Locate the cell with the specified text and output its (x, y) center coordinate. 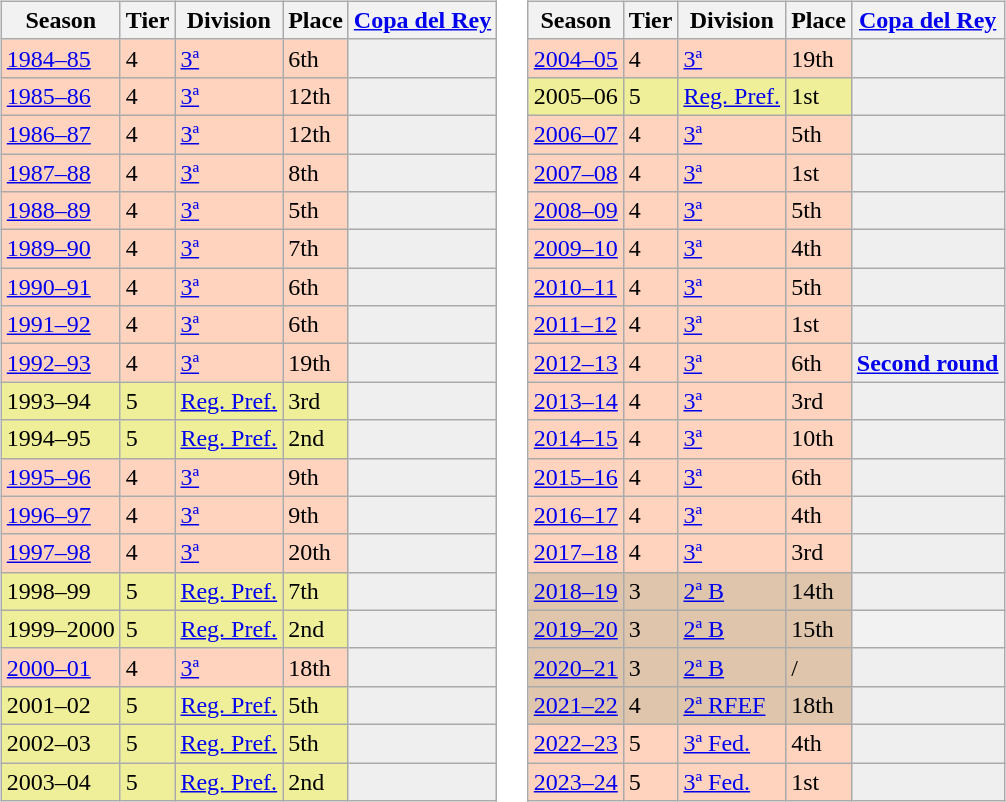
2016–17 (576, 515)
2014–15 (576, 439)
1999–2000 (60, 629)
2008–09 (576, 211)
2001–02 (60, 705)
1994–95 (60, 439)
/ (819, 667)
20th (316, 553)
2003–04 (60, 781)
1992–93 (60, 363)
1998–99 (60, 591)
8th (316, 173)
2007–08 (576, 173)
1993–94 (60, 401)
2002–03 (60, 743)
2004–05 (576, 58)
2012–13 (576, 363)
Second round (928, 363)
2021–22 (576, 705)
2013–14 (576, 401)
1984–85 (60, 58)
1989–90 (60, 249)
2019–20 (576, 629)
10th (819, 439)
1991–92 (60, 325)
1996–97 (60, 515)
2020–21 (576, 667)
1986–87 (60, 134)
2010–11 (576, 287)
1987–88 (60, 173)
2006–07 (576, 134)
2005–06 (576, 96)
2011–12 (576, 325)
1988–89 (60, 211)
2023–24 (576, 781)
2000–01 (60, 667)
14th (819, 591)
2018–19 (576, 591)
1990–91 (60, 287)
1995–96 (60, 477)
15th (819, 629)
2ª RFEF (732, 705)
1997–98 (60, 553)
2022–23 (576, 743)
2015–16 (576, 477)
2009–10 (576, 249)
2017–18 (576, 553)
1985–86 (60, 96)
